Locate the cell with the specified text and output its [x, y] center coordinate. 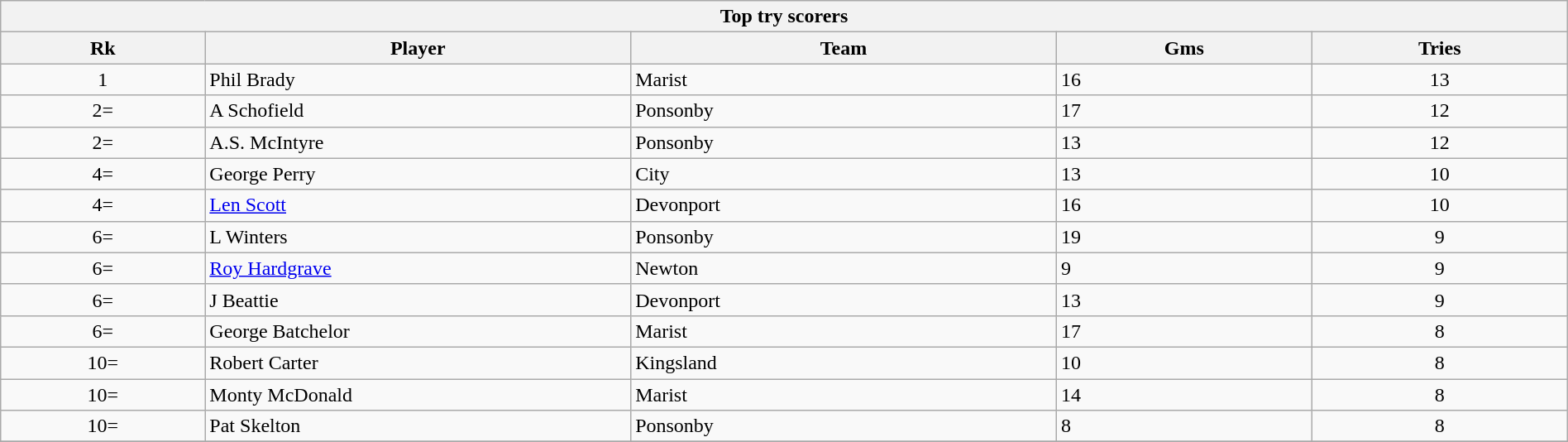
14 [1184, 395]
City [844, 174]
Len Scott [418, 205]
Kingsland [844, 363]
Player [418, 48]
Rk [103, 48]
19 [1184, 237]
J Beattie [418, 300]
George Batchelor [418, 331]
Team [844, 48]
Tries [1439, 48]
Gms [1184, 48]
Phil Brady [418, 79]
Pat Skelton [418, 426]
Roy Hardgrave [418, 268]
Newton [844, 268]
Monty McDonald [418, 395]
A Schofield [418, 111]
1 [103, 79]
George Perry [418, 174]
Robert Carter [418, 363]
A.S. McIntyre [418, 142]
Top try scorers [784, 17]
L Winters [418, 237]
